For the text-containing cell, return its midpoint in [x, y] coordinate format. 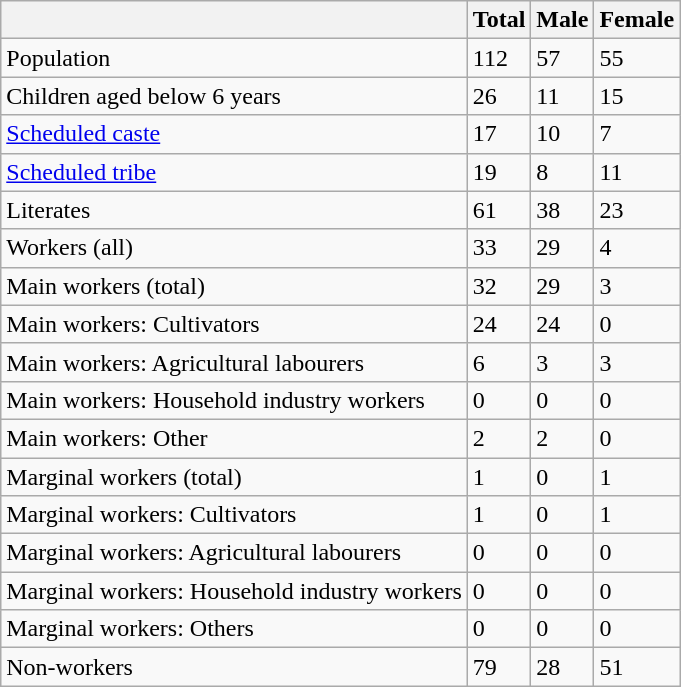
38 [562, 210]
6 [499, 362]
Non-workers [234, 667]
Children aged below 6 years [234, 96]
Scheduled caste [234, 134]
15 [637, 96]
17 [499, 134]
Marginal workers (total) [234, 477]
Marginal workers: Household industry workers [234, 591]
Main workers: Other [234, 438]
51 [637, 667]
Main workers (total) [234, 286]
32 [499, 286]
28 [562, 667]
61 [499, 210]
79 [499, 667]
33 [499, 248]
Main workers: Cultivators [234, 324]
Total [499, 20]
Population [234, 58]
Marginal workers: Cultivators [234, 515]
19 [499, 172]
Literates [234, 210]
57 [562, 58]
Main workers: Household industry workers [234, 400]
Workers (all) [234, 248]
55 [637, 58]
23 [637, 210]
Main workers: Agricultural labourers [234, 362]
26 [499, 96]
8 [562, 172]
4 [637, 248]
Marginal workers: Agricultural labourers [234, 553]
112 [499, 58]
10 [562, 134]
7 [637, 134]
Scheduled tribe [234, 172]
Female [637, 20]
Male [562, 20]
Marginal workers: Others [234, 629]
